Output the (x, y) coordinate of the center of the cell containing the given text.  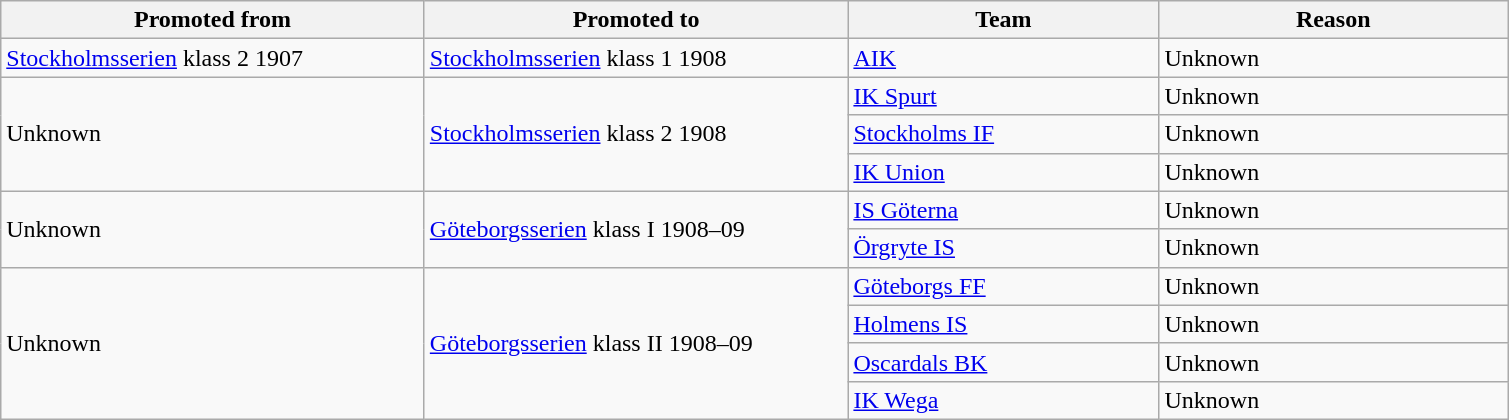
IK Union (1004, 172)
Göteborgsserien klass II 1908–09 (636, 343)
Stockholmsserien klass 2 1907 (213, 58)
Holmens IS (1004, 324)
IK Spurt (1004, 96)
Oscardals BK (1004, 362)
Stockholmsserien klass 1 1908 (636, 58)
Promoted to (636, 20)
Stockholmsserien klass 2 1908 (636, 134)
Stockholms IF (1004, 134)
Reason (1334, 20)
Göteborgsserien klass I 1908–09 (636, 229)
Örgryte IS (1004, 248)
Göteborgs FF (1004, 286)
Promoted from (213, 20)
AIK (1004, 58)
Team (1004, 20)
IK Wega (1004, 400)
IS Göterna (1004, 210)
